Determine the (X, Y) coordinate at the center of the cell enclosing the given text.  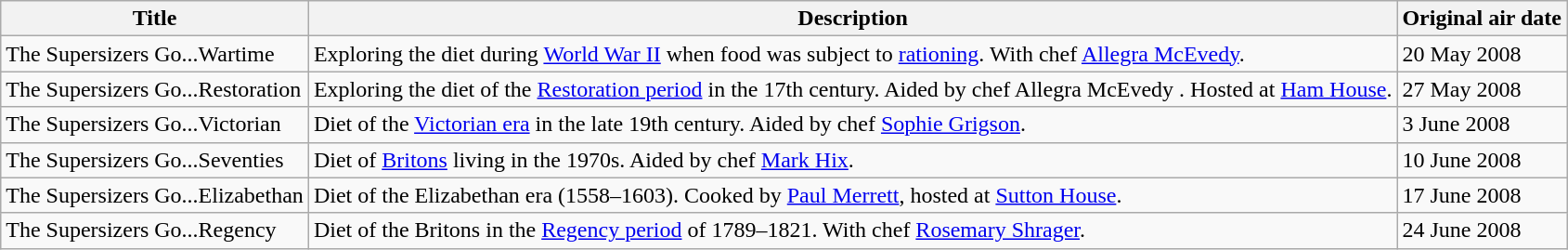
3 June 2008 (1482, 125)
Diet of Britons living in the 1970s. Aided by chef Mark Hix. (852, 160)
Description (852, 19)
The Supersizers Go...Victorian (155, 125)
Title (155, 19)
The Supersizers Go...Wartime (155, 54)
The Supersizers Go...Elizabethan (155, 195)
Diet of the Britons in the Regency period of 1789–1821. With chef Rosemary Shrager. (852, 230)
Original air date (1482, 19)
17 June 2008 (1482, 195)
Exploring the diet during World War II when food was subject to rationing. With chef Allegra McEvedy. (852, 54)
Diet of the Elizabethan era (1558–1603). Cooked by Paul Merrett, hosted at Sutton House. (852, 195)
10 June 2008 (1482, 160)
The Supersizers Go...Seventies (155, 160)
Exploring the diet of the Restoration period in the 17th century. Aided by chef Allegra McEvedy . Hosted at Ham House. (852, 89)
27 May 2008 (1482, 89)
The Supersizers Go...Regency (155, 230)
Diet of the Victorian era in the late 19th century. Aided by chef Sophie Grigson. (852, 125)
20 May 2008 (1482, 54)
The Supersizers Go...Restoration (155, 89)
24 June 2008 (1482, 230)
